Return the [X, Y] coordinate for the center point of the cell that contains the specified text.  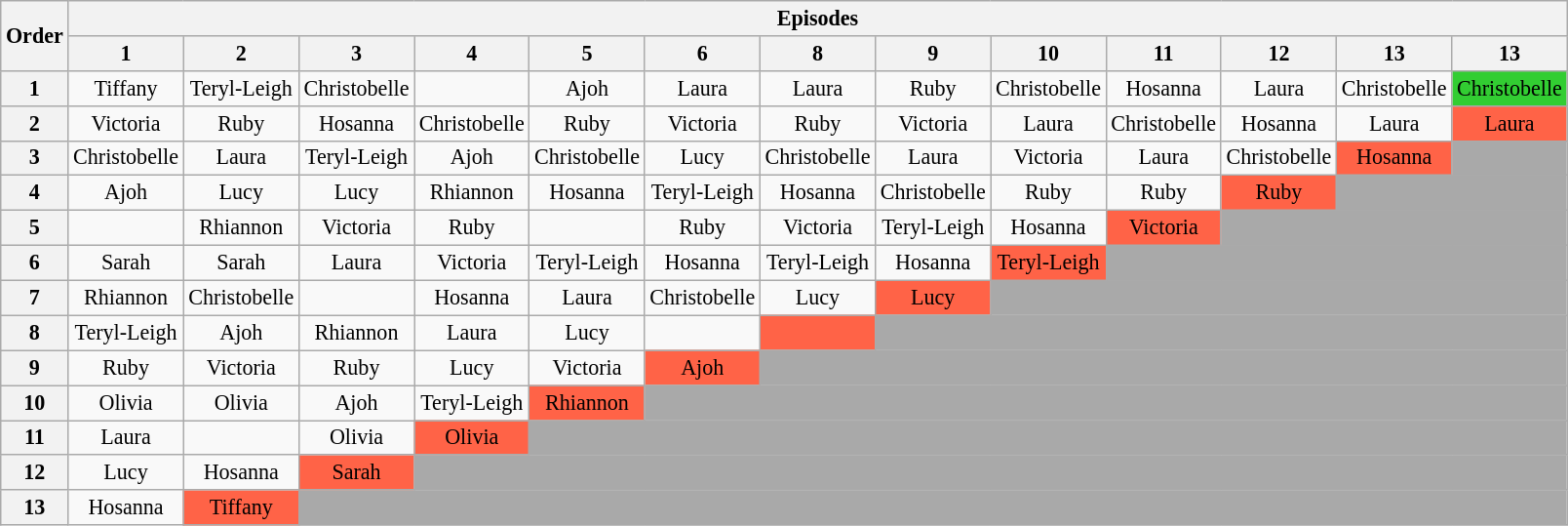
Episodes [817, 18]
Order [35, 35]
7 [35, 298]
